Output the [X, Y] coordinate of the center of the cell containing the given text.  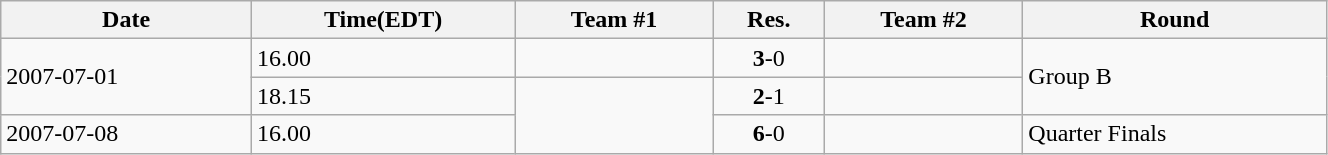
18.15 [382, 96]
Team #2 [924, 20]
Date [126, 20]
Quarter Finals [1175, 134]
2-1 [768, 96]
2007-07-08 [126, 134]
6-0 [768, 134]
Group B [1175, 77]
Res. [768, 20]
Time(EDT) [382, 20]
2007-07-01 [126, 77]
3-0 [768, 58]
Round [1175, 20]
Team #1 [614, 20]
